Find where the given text appears and provide that cell's center as [X, Y] coordinate. 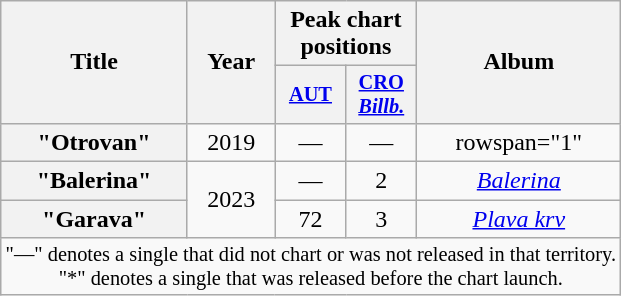
"—" denotes a single that did not chart or was not released in that territory."*" denotes a single that was released before the chart launch. [311, 267]
AUT [310, 95]
2023 [231, 200]
"Balerina" [94, 181]
Peak chart positions [346, 34]
3 [382, 219]
Album [519, 62]
"Garava" [94, 219]
rowspan="1" [519, 142]
2 [382, 181]
2019 [231, 142]
"Otrovan" [94, 142]
CROBillb. [382, 95]
72 [310, 219]
Plava krv [519, 219]
Title [94, 62]
Year [231, 62]
Balerina [519, 181]
